Output the (x, y) coordinate of the center of the cell containing the given text.  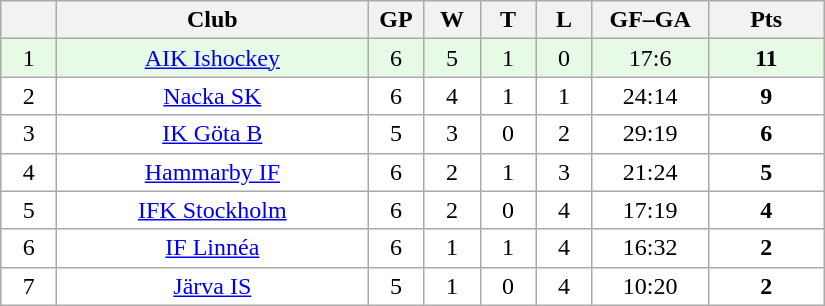
W (452, 20)
10:20 (650, 286)
16:32 (650, 248)
GP (396, 20)
17:6 (650, 58)
Nacka SK (212, 96)
IFK Stockholm (212, 210)
L (564, 20)
Club (212, 20)
T (508, 20)
AIK Ishockey (212, 58)
17:19 (650, 210)
GF–GA (650, 20)
Hammarby IF (212, 172)
Pts (766, 20)
IK Göta B (212, 134)
9 (766, 96)
Järva IS (212, 286)
7 (29, 286)
29:19 (650, 134)
11 (766, 58)
21:24 (650, 172)
24:14 (650, 96)
IF Linnéa (212, 248)
